Return the [X, Y] coordinate for the center point of the cell that contains the specified text.  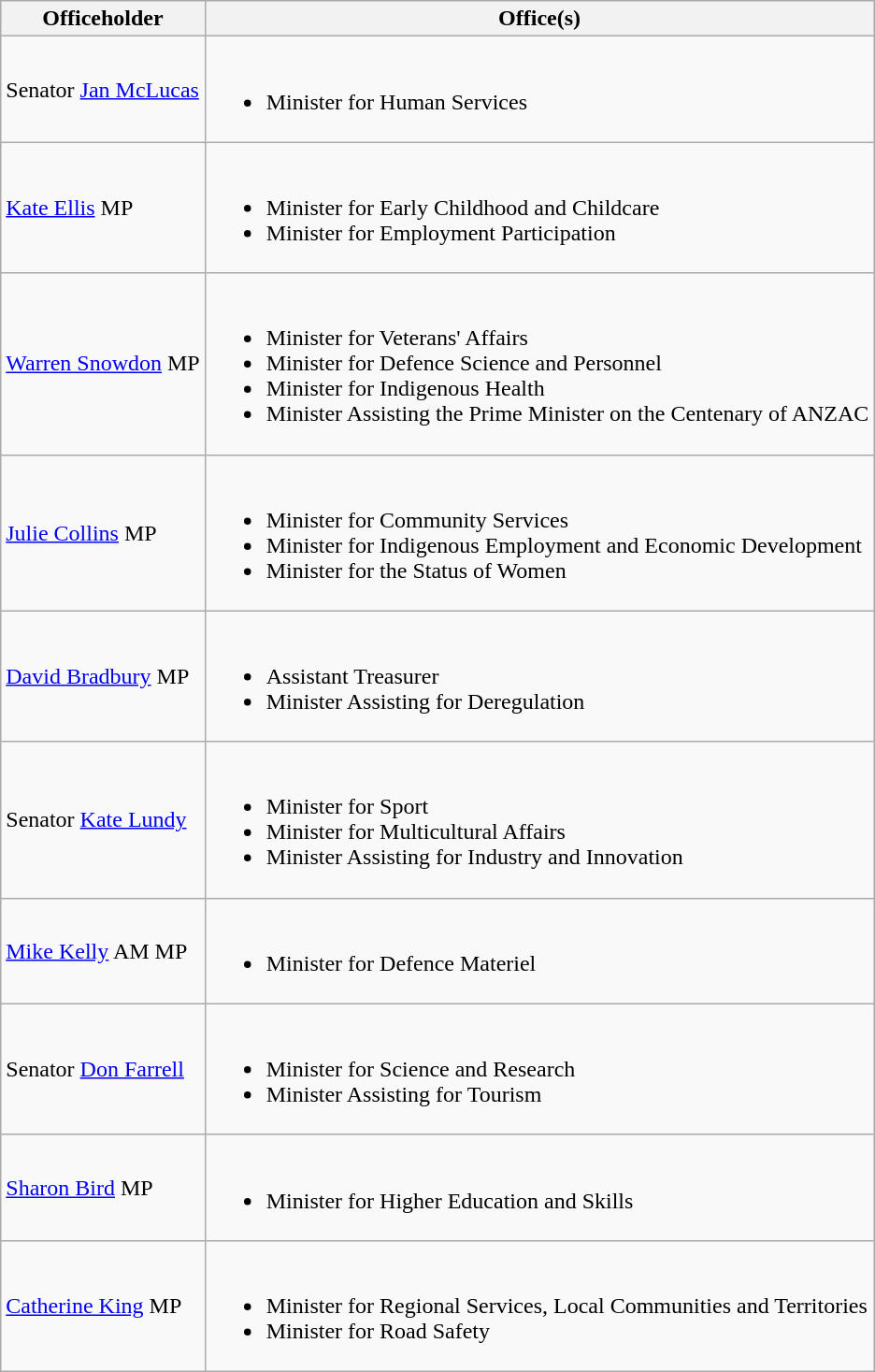
Catherine King MP [103, 1306]
Julie Collins MP [103, 533]
Minister for Higher Education and Skills [539, 1188]
Minister for Human Services [539, 90]
Minister for Defence Materiel [539, 950]
Senator Kate Lundy [103, 819]
Senator Don Farrell [103, 1069]
Minister for Regional Services, Local Communities and TerritoriesMinister for Road Safety [539, 1306]
Senator Jan McLucas [103, 90]
Office(s) [539, 19]
Assistant TreasurerMinister Assisting for Deregulation [539, 676]
Mike Kelly AM MP [103, 950]
Sharon Bird MP [103, 1188]
Minister for Community ServicesMinister for Indigenous Employment and Economic DevelopmentMinister for the Status of Women [539, 533]
Minister for Early Childhood and ChildcareMinister for Employment Participation [539, 208]
Officeholder [103, 19]
David Bradbury MP [103, 676]
Kate Ellis MP [103, 208]
Minister for SportMinister for Multicultural AffairsMinister Assisting for Industry and Innovation [539, 819]
Warren Snowdon MP [103, 364]
Minister for Science and ResearchMinister Assisting for Tourism [539, 1069]
